Capture the cell that displays the provided text and extract its [x, y] central coordinate. 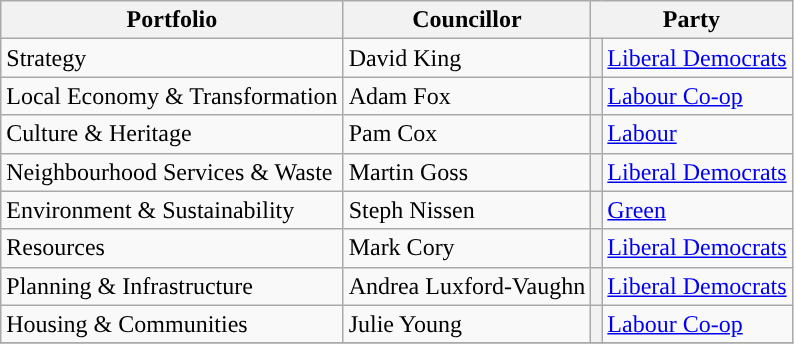
Party [692, 20]
Mark Cory [467, 248]
Green [697, 210]
Planning & Infrastructure [172, 286]
Portfolio [172, 20]
Environment & Sustainability [172, 210]
David King [467, 58]
Julie Young [467, 324]
Martin Goss [467, 172]
Andrea Luxford-Vaughn [467, 286]
Local Economy & Transformation [172, 96]
Housing & Communities [172, 324]
Resources [172, 248]
Culture & Heritage [172, 134]
Councillor [467, 20]
Strategy [172, 58]
Pam Cox [467, 134]
Adam Fox [467, 96]
Labour [697, 134]
Neighbourhood Services & Waste [172, 172]
Steph Nissen [467, 210]
